For the text-containing cell, return its midpoint in (x, y) coordinate format. 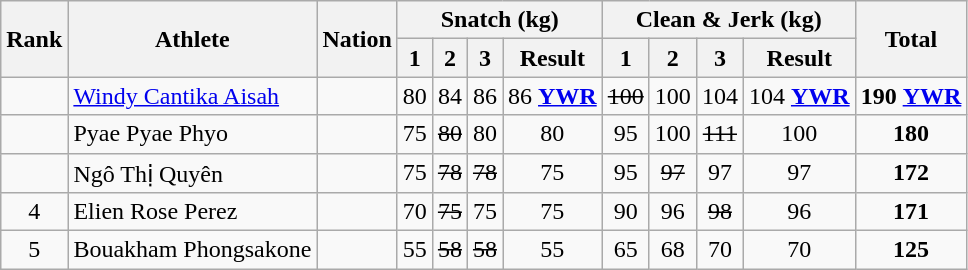
84 (450, 96)
Bouakham Phongsakone (192, 250)
104 (720, 96)
86 YWR (552, 96)
104 YWR (799, 96)
111 (720, 134)
68 (672, 250)
Nation (357, 39)
Clean & Jerk (kg) (728, 20)
Rank (34, 39)
4 (34, 212)
Snatch (kg) (500, 20)
86 (484, 96)
98 (720, 212)
Elien Rose Perez (192, 212)
172 (911, 173)
Pyae Pyae Phyo (192, 134)
90 (626, 212)
180 (911, 134)
Total (911, 39)
5 (34, 250)
171 (911, 212)
65 (626, 250)
190 YWR (911, 96)
Ngô Thị Quyên (192, 173)
Athlete (192, 39)
Windy Cantika Aisah (192, 96)
125 (911, 250)
